Locate the cell with the specified text and output its [x, y] center coordinate. 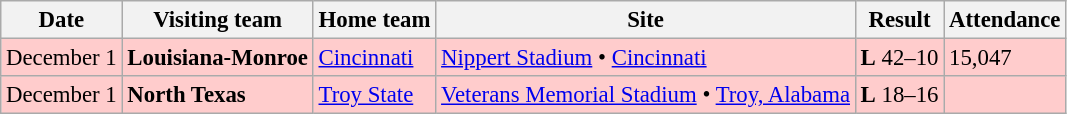
Veterans Memorial Stadium • Troy, Alabama [646, 95]
North Texas [218, 95]
Louisiana-Monroe [218, 58]
15,047 [1005, 58]
Home team [374, 20]
L 42–10 [899, 58]
Date [62, 20]
Result [899, 20]
L 18–16 [899, 95]
Site [646, 20]
Attendance [1005, 20]
Nippert Stadium • Cincinnati [646, 58]
Troy State [374, 95]
Visiting team [218, 20]
Cincinnati [374, 58]
